Output the [X, Y] coordinate of the center of the cell containing the given text.  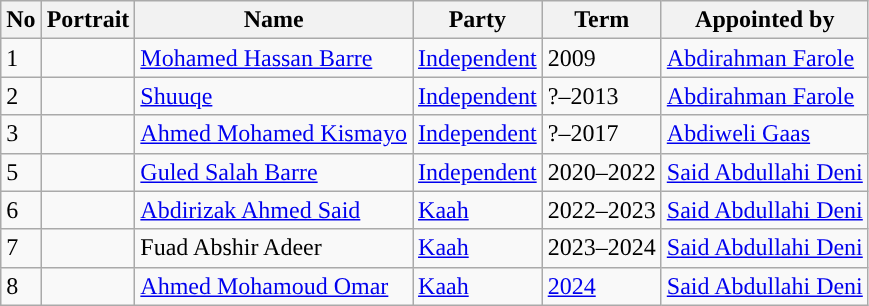
Appointed by [764, 20]
2 [21, 96]
6 [21, 210]
Guled Salah Barre [274, 172]
Party [478, 20]
2022–2023 [602, 210]
Portrait [88, 20]
Abdiweli Gaas [764, 134]
2023–2024 [602, 248]
5 [21, 172]
Shuuqe [274, 96]
?–2013 [602, 96]
2009 [602, 58]
3 [21, 134]
Abdirizak Ahmed Said [274, 210]
Name [274, 20]
Term [602, 20]
Mohamed Hassan Barre [274, 58]
2020–2022 [602, 172]
1 [21, 58]
Ahmed Mohamed Kismayo [274, 134]
Ahmed Mohamoud Omar [274, 286]
No [21, 20]
8 [21, 286]
Fuad Abshir Adeer [274, 248]
?–2017 [602, 134]
7 [21, 248]
2024 [602, 286]
